Return (X, Y) of the center of cell containing provided text 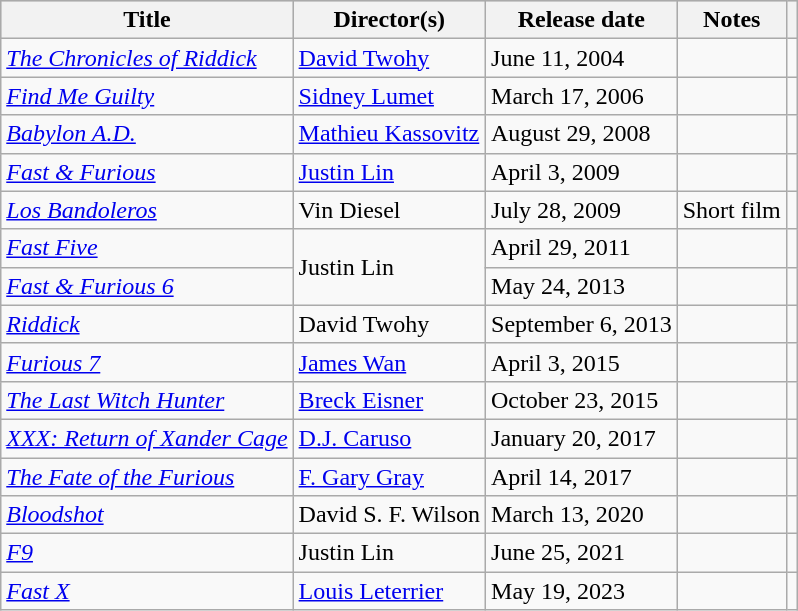
June 11, 2004 (582, 58)
Release date (582, 20)
Furious 7 (147, 362)
The Last Witch Hunter (147, 400)
Notes (732, 20)
March 13, 2020 (582, 515)
July 28, 2009 (582, 210)
March 17, 2006 (582, 96)
Fast X (147, 591)
D.J. Caruso (389, 438)
Find Me Guilty (147, 96)
April 3, 2009 (582, 172)
Title (147, 20)
September 6, 2013 (582, 324)
XXX: Return of Xander Cage (147, 438)
Babylon A.D. (147, 134)
Fast & Furious (147, 172)
Fast Five (147, 248)
May 24, 2013 (582, 286)
June 25, 2021 (582, 553)
James Wan (389, 362)
October 23, 2015 (582, 400)
Vin Diesel (389, 210)
F9 (147, 553)
August 29, 2008 (582, 134)
Short film (732, 210)
Sidney Lumet (389, 96)
Mathieu Kassovitz (389, 134)
Fast & Furious 6 (147, 286)
David S. F. Wilson (389, 515)
January 20, 2017 (582, 438)
April 14, 2017 (582, 477)
April 29, 2011 (582, 248)
Louis Leterrier (389, 591)
The Chronicles of Riddick (147, 58)
May 19, 2023 (582, 591)
April 3, 2015 (582, 362)
F. Gary Gray (389, 477)
Los Bandoleros (147, 210)
Director(s) (389, 20)
The Fate of the Furious (147, 477)
Bloodshot (147, 515)
Breck Eisner (389, 400)
Riddick (147, 324)
